Output the [X, Y] coordinate of the center of the cell containing the given text.  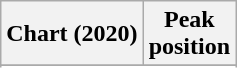
Peakposition [189, 34]
Chart (2020) [72, 34]
